Pinpoint the cell where the given text exists, returning its [X, Y] midpoint coordinate. 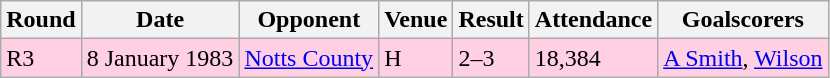
R3 [41, 58]
Notts County [309, 58]
Goalscorers [743, 20]
Attendance [593, 20]
2–3 [491, 58]
Round [41, 20]
Date [160, 20]
Venue [416, 20]
8 January 1983 [160, 58]
Opponent [309, 20]
Result [491, 20]
H [416, 58]
A Smith, Wilson [743, 58]
18,384 [593, 58]
